Return [X, Y] of the center of cell containing provided text 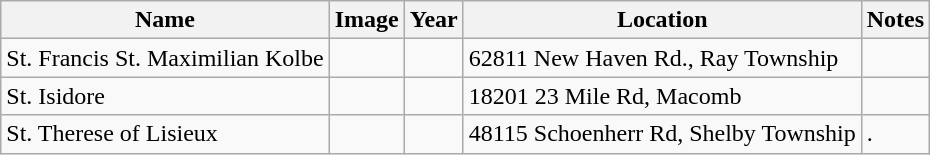
St. Francis St. Maximilian Kolbe [165, 58]
Name [165, 20]
Location [662, 20]
48115 Schoenherr Rd, Shelby Township [662, 134]
62811 New Haven Rd., Ray Township [662, 58]
18201 23 Mile Rd, Macomb [662, 96]
Year [434, 20]
Image [366, 20]
St. Therese of Lisieux [165, 134]
. [895, 134]
Notes [895, 20]
St. Isidore [165, 96]
